Scan for the cell matching the given text and deliver its (X, Y) coordinate at center. 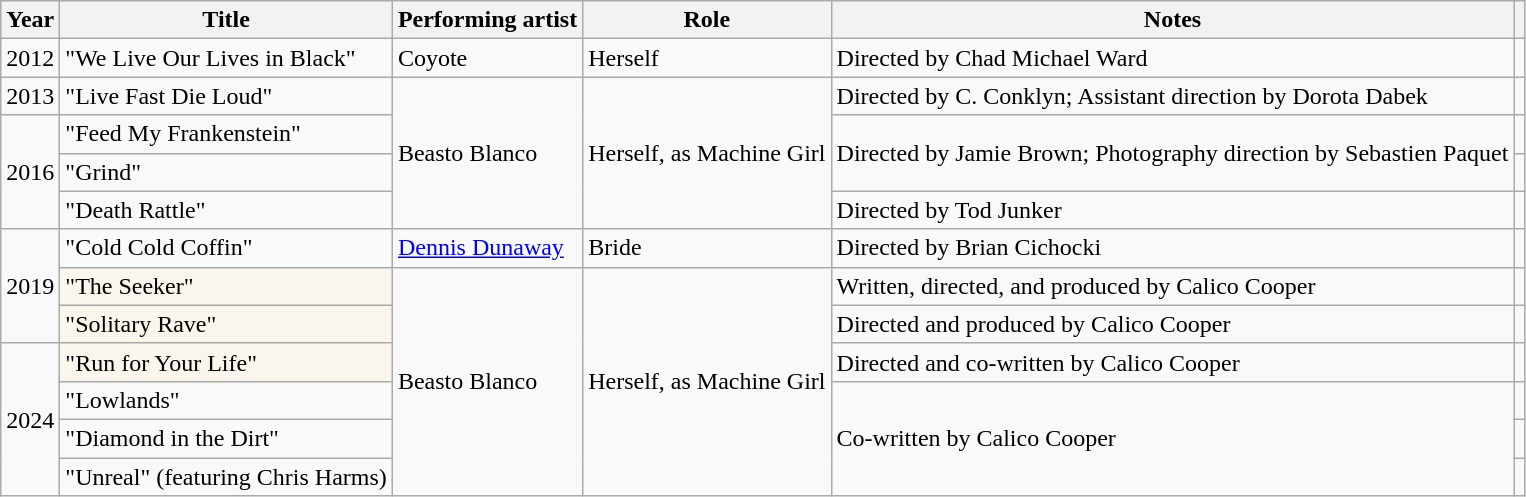
Co-written by Calico Cooper (1172, 438)
Performing artist (487, 20)
Directed by Tod Junker (1172, 210)
2012 (30, 58)
"We Live Our Lives in Black" (226, 58)
"Cold Cold Coffin" (226, 248)
Herself (707, 58)
"Lowlands" (226, 400)
Title (226, 20)
"Feed My Frankenstein" (226, 134)
Notes (1172, 20)
"Live Fast Die Loud" (226, 96)
"Solitary Rave" (226, 324)
Directed by Brian Cichocki (1172, 248)
Bride (707, 248)
"The Seeker" (226, 286)
"Run for Your Life" (226, 362)
Coyote (487, 58)
"Grind" (226, 172)
Dennis Dunaway (487, 248)
2019 (30, 286)
Directed by Chad Michael Ward (1172, 58)
2016 (30, 172)
"Unreal" (featuring Chris Harms) (226, 477)
Directed by Jamie Brown; Photography direction by Sebastien Paquet (1172, 153)
Year (30, 20)
Directed and produced by Calico Cooper (1172, 324)
2024 (30, 419)
"Death Rattle" (226, 210)
Directed and co-written by Calico Cooper (1172, 362)
Role (707, 20)
Directed by C. Conklyn; Assistant direction by Dorota Dabek (1172, 96)
Written, directed, and produced by Calico Cooper (1172, 286)
2013 (30, 96)
"Diamond in the Dirt" (226, 438)
